Identify which cell holds the provided text, then report its [X, Y] central coordinate. 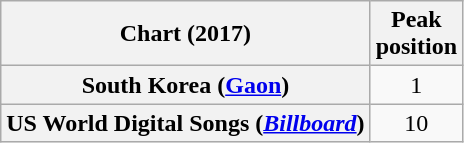
South Korea (Gaon) [186, 85]
10 [416, 123]
Peakposition [416, 34]
Chart (2017) [186, 34]
1 [416, 85]
US World Digital Songs (Billboard) [186, 123]
